From the cell containing the given text, extract its center point as [x, y] coordinate. 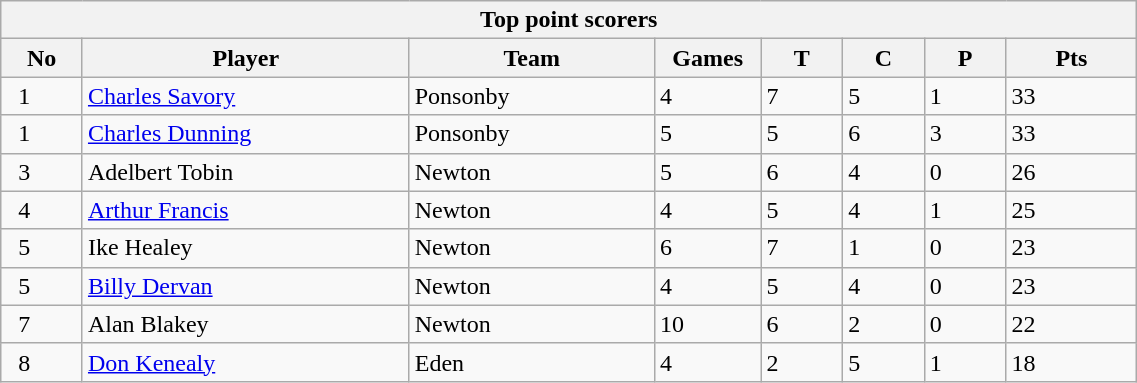
26 [1072, 172]
8 [42, 362]
Charles Savory [246, 96]
Pts [1072, 58]
Billy Dervan [246, 286]
Games [708, 58]
10 [708, 324]
Don Kenealy [246, 362]
Eden [532, 362]
Ike Healey [246, 248]
Team [532, 58]
Alan Blakey [246, 324]
Charles Dunning [246, 134]
No [42, 58]
18 [1072, 362]
T [802, 58]
Adelbert Tobin [246, 172]
P [965, 58]
Player [246, 58]
Top point scorers [569, 20]
22 [1072, 324]
Arthur Francis [246, 210]
25 [1072, 210]
C [884, 58]
